For the text-containing cell, return its midpoint in (x, y) coordinate format. 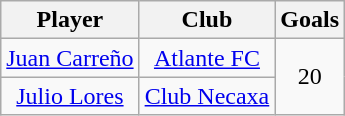
Goals (310, 20)
Club Necaxa (207, 96)
Player (70, 20)
Julio Lores (70, 96)
Club (207, 20)
Juan Carreño (70, 58)
20 (310, 77)
Atlante FC (207, 58)
